Provide the [X, Y] coordinate of the cell's center where the given text is located.  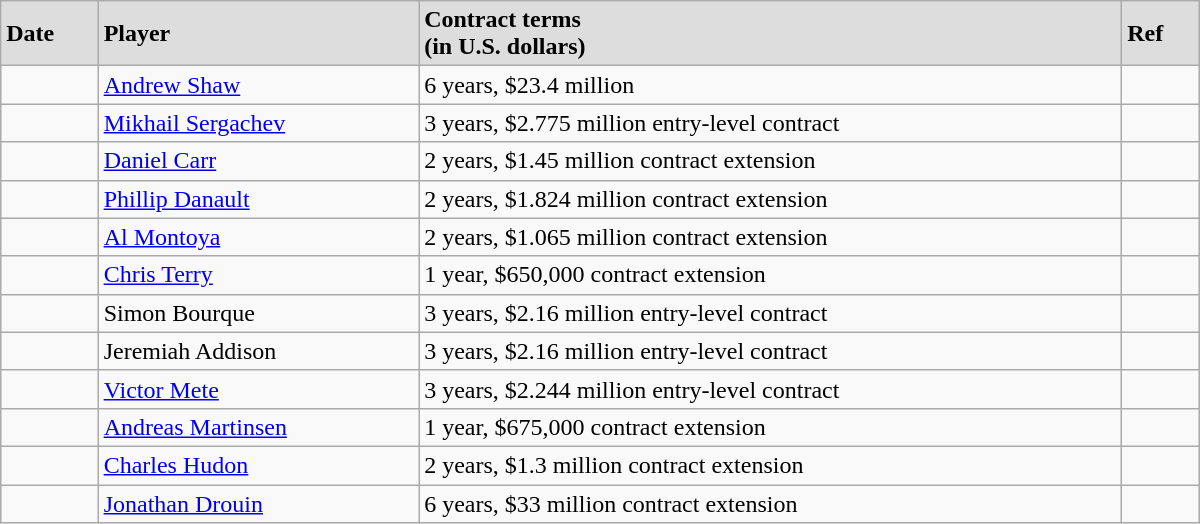
Jonathan Drouin [258, 503]
Phillip Danault [258, 199]
Ref [1161, 34]
Mikhail Sergachev [258, 123]
Date [50, 34]
Chris Terry [258, 275]
Jeremiah Addison [258, 351]
Andreas Martinsen [258, 427]
3 years, $2.244 million entry-level contract [770, 389]
3 years, $2.775 million entry-level contract [770, 123]
2 years, $1.824 million contract extension [770, 199]
2 years, $1.065 million contract extension [770, 237]
Player [258, 34]
Daniel Carr [258, 161]
1 year, $650,000 contract extension [770, 275]
2 years, $1.45 million contract extension [770, 161]
1 year, $675,000 contract extension [770, 427]
6 years, $33 million contract extension [770, 503]
Charles Hudon [258, 465]
Victor Mete [258, 389]
Contract terms(in U.S. dollars) [770, 34]
Al Montoya [258, 237]
6 years, $23.4 million [770, 85]
Simon Bourque [258, 313]
Andrew Shaw [258, 85]
2 years, $1.3 million contract extension [770, 465]
